Capture the cell that displays the provided text and extract its [X, Y] central coordinate. 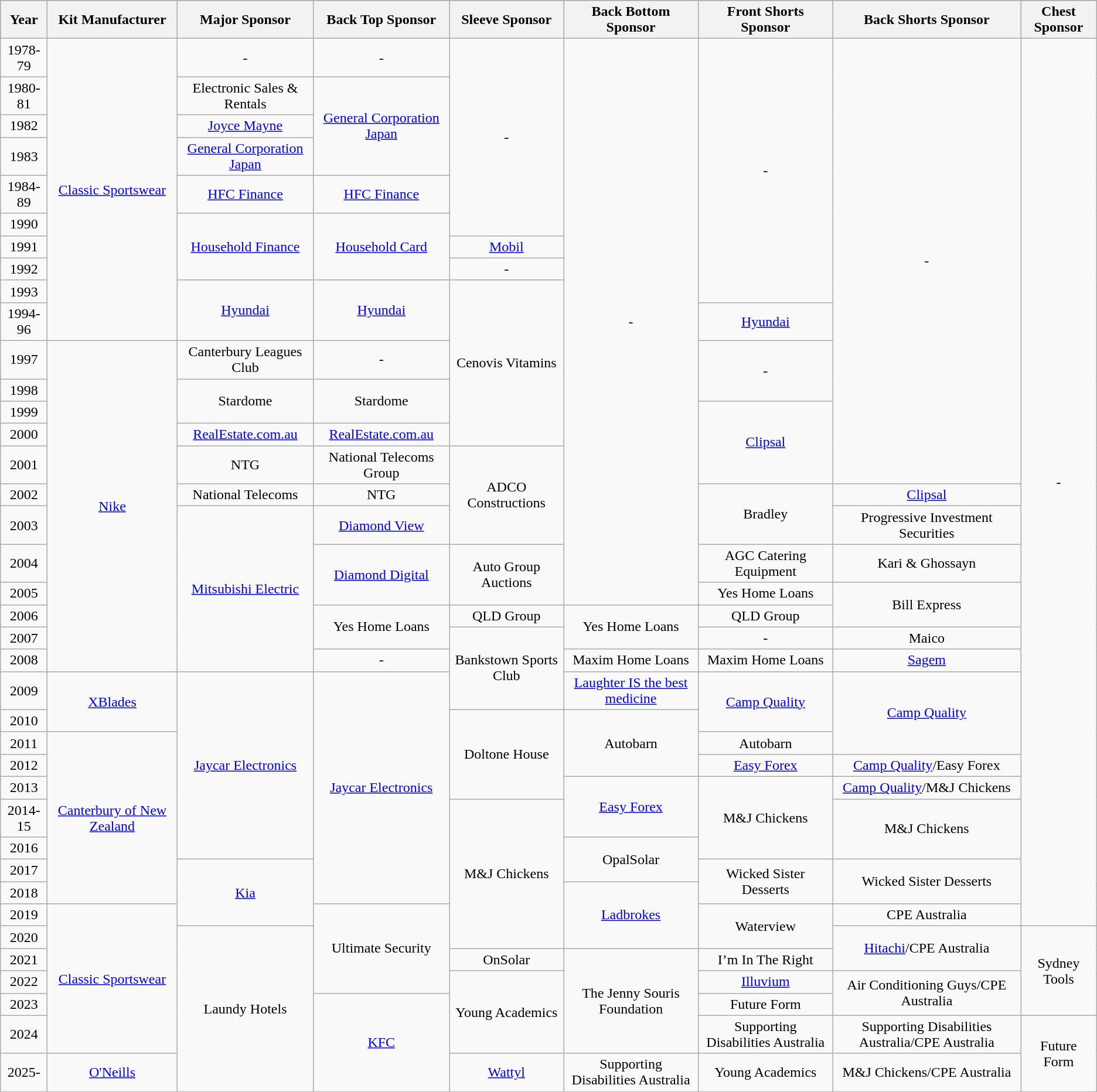
2009 [24, 690]
Year [24, 20]
2006 [24, 616]
Progressive Investment Securities [926, 525]
Joyce Mayne [245, 126]
Laughter IS the best medicine [631, 690]
Cenovis Vitamins [506, 363]
1982 [24, 126]
Illuvium [765, 982]
Front Shorts Sponsor [765, 20]
Chest Sponsor [1059, 20]
1983 [24, 156]
2022 [24, 982]
2007 [24, 638]
Bradley [765, 514]
1980-81 [24, 96]
Sydney Tools [1059, 971]
Nike [113, 506]
2020 [24, 937]
2017 [24, 871]
1990 [24, 224]
Kit Manufacturer [113, 20]
2000 [24, 435]
Waterview [765, 926]
Back Shorts Sponsor [926, 20]
Ladbrokes [631, 915]
Ultimate Security [381, 948]
1999 [24, 412]
Air Conditioning Guys/CPE Australia [926, 993]
2025- [24, 1072]
Electronic Sales & Rentals [245, 96]
AGC Catering Equipment [765, 564]
ADCO Constructions [506, 495]
2019 [24, 915]
Supporting Disabilities Australia/CPE Australia [926, 1035]
OnSolar [506, 960]
2008 [24, 660]
Maico [926, 638]
Kia [245, 893]
1998 [24, 390]
Sleeve Sponsor [506, 20]
2012 [24, 765]
2001 [24, 465]
1994-96 [24, 321]
1997 [24, 360]
2004 [24, 564]
Back Bottom Sponsor [631, 20]
Mitsubishi Electric [245, 589]
2011 [24, 743]
1992 [24, 269]
XBlades [113, 702]
OpalSolar [631, 859]
1993 [24, 291]
Camp Quality/M&J Chickens [926, 787]
2018 [24, 893]
2010 [24, 721]
National Telecoms Group [381, 465]
CPE Australia [926, 915]
Canterbury of New Zealand [113, 818]
Diamond View [381, 525]
1991 [24, 247]
Bankstown Sports Club [506, 668]
Kari & Ghossayn [926, 564]
2021 [24, 960]
Auto Group Auctions [506, 574]
1978-79 [24, 57]
2005 [24, 593]
Doltone House [506, 754]
Canterbury Leagues Club [245, 360]
Back Top Sponsor [381, 20]
National Telecoms [245, 495]
KFC [381, 1042]
Major Sponsor [245, 20]
Sagem [926, 660]
2024 [24, 1035]
I’m In The Right [765, 960]
2013 [24, 787]
2014-15 [24, 818]
Hitachi/CPE Australia [926, 948]
Household Finance [245, 247]
Diamond Digital [381, 574]
Laundy Hotels [245, 1009]
1984-89 [24, 194]
Bill Express [926, 605]
The Jenny Souris Foundation [631, 1001]
Household Card [381, 247]
Camp Quality/Easy Forex [926, 765]
M&J Chickens/CPE Australia [926, 1072]
2016 [24, 848]
O'Neills [113, 1072]
Mobil [506, 247]
Wattyl [506, 1072]
2003 [24, 525]
2002 [24, 495]
2023 [24, 1004]
